Extract the (X, Y) coordinate from the center of the cell holding the provided text.  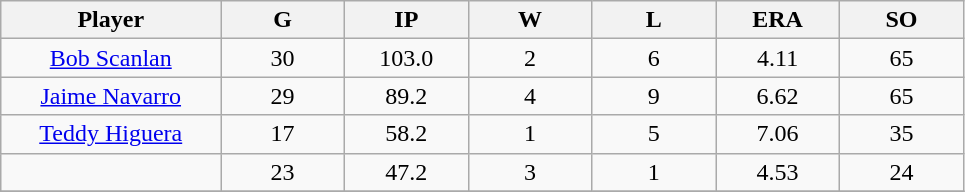
29 (283, 96)
Player (111, 20)
35 (901, 134)
Bob Scanlan (111, 58)
3 (530, 172)
4.11 (778, 58)
9 (654, 96)
89.2 (406, 96)
G (283, 20)
L (654, 20)
Teddy Higuera (111, 134)
30 (283, 58)
W (530, 20)
103.0 (406, 58)
58.2 (406, 134)
4 (530, 96)
IP (406, 20)
23 (283, 172)
SO (901, 20)
24 (901, 172)
6.62 (778, 96)
17 (283, 134)
2 (530, 58)
ERA (778, 20)
Jaime Navarro (111, 96)
47.2 (406, 172)
5 (654, 134)
7.06 (778, 134)
6 (654, 58)
4.53 (778, 172)
